From the cell containing the given text, extract its center point as [x, y] coordinate. 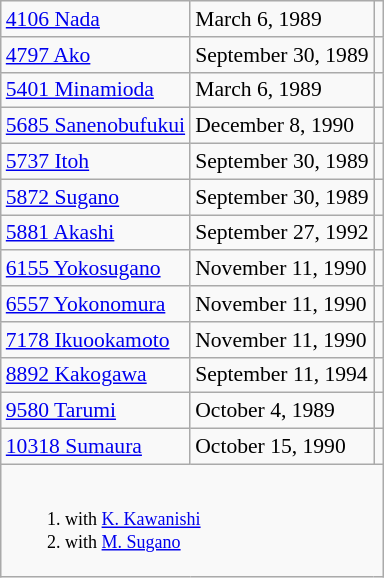
5401 Minamioda [96, 90]
5872 Sugano [96, 197]
8892 Kakogawa [96, 375]
October 15, 1990 [282, 447]
4106 Nada [96, 19]
4797 Ako [96, 55]
September 11, 1994 [282, 375]
6557 Yokonomura [96, 304]
7178 Ikuookamoto [96, 340]
September 27, 1992 [282, 233]
October 4, 1989 [282, 411]
5737 Itoh [96, 162]
9580 Tarumi [96, 411]
6155 Yokosugano [96, 269]
10318 Sumaura [96, 447]
5881 Akashi [96, 233]
with K. Kawanishi with M. Sugano [192, 520]
December 8, 1990 [282, 126]
5685 Sanenobufukui [96, 126]
